Pinpoint the cell where the given text exists, returning its [X, Y] midpoint coordinate. 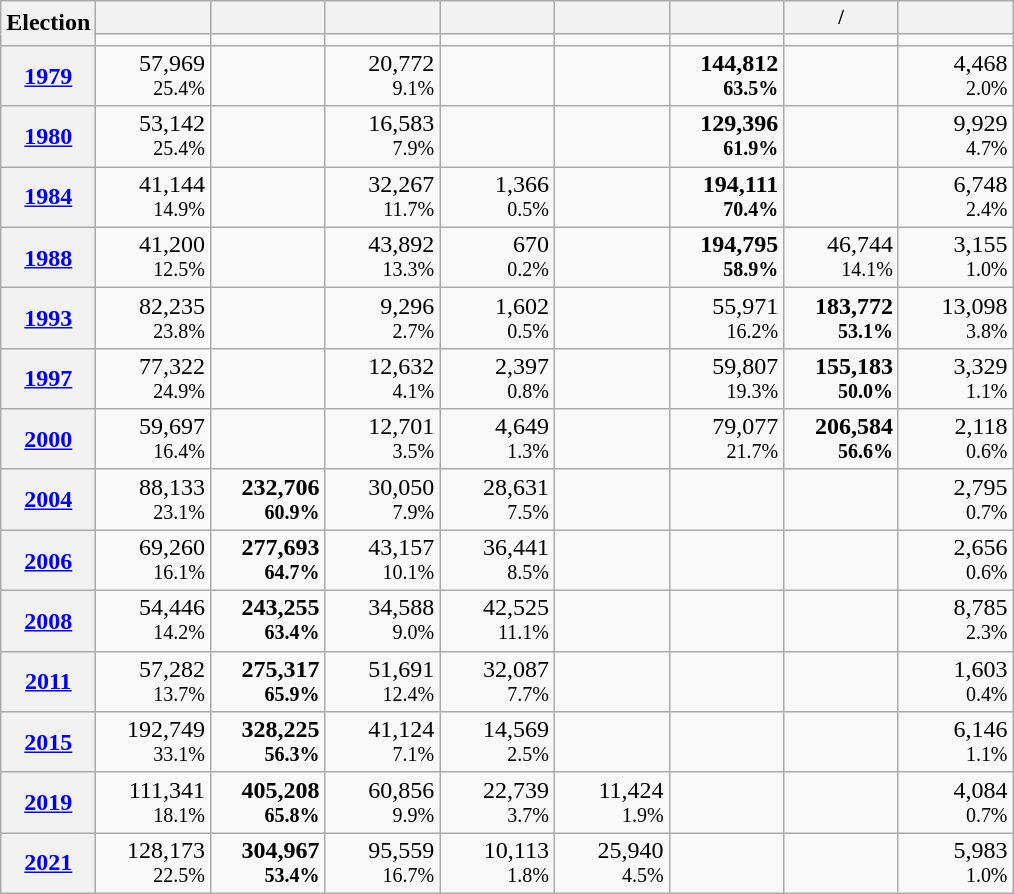
2004 [48, 500]
6700.2% [498, 258]
57,96925.4% [154, 76]
69,26016.1% [154, 560]
1,3660.5% [498, 198]
77,32224.9% [154, 378]
2008 [48, 622]
3,1551.0% [956, 258]
2,7950.7% [956, 500]
232,70660.9% [268, 500]
275,31765.9% [268, 682]
32,26711.7% [382, 198]
59,69716.4% [154, 440]
2,3970.8% [498, 378]
12,7013.5% [382, 440]
59,80719.3% [726, 378]
82,23523.8% [154, 318]
2,1180.6% [956, 440]
194,11170.4% [726, 198]
51,69112.4% [382, 682]
12,6324.1% [382, 378]
1979 [48, 76]
2021 [48, 864]
46,74414.1% [842, 258]
20,7729.1% [382, 76]
36,4418.5% [498, 560]
277,69364.7% [268, 560]
41,1247.1% [382, 742]
9,9294.7% [956, 136]
128,17322.5% [154, 864]
192,74933.1% [154, 742]
57,28213.7% [154, 682]
1,6030.4% [956, 682]
16,5837.9% [382, 136]
79,07721.7% [726, 440]
95,55916.7% [382, 864]
32,0877.7% [498, 682]
41,14414.9% [154, 198]
9,2962.7% [382, 318]
5,9831.0% [956, 864]
88,13323.1% [154, 500]
43,89213.3% [382, 258]
4,0840.7% [956, 802]
2019 [48, 802]
43,15710.1% [382, 560]
54,44614.2% [154, 622]
13,0983.8% [956, 318]
144,81263.5% [726, 76]
10,1131.8% [498, 864]
129,39661.9% [726, 136]
/ [842, 18]
2000 [48, 440]
1997 [48, 378]
60,8569.9% [382, 802]
34,5889.0% [382, 622]
304,96753.4% [268, 864]
2015 [48, 742]
1,6020.5% [498, 318]
53,14225.4% [154, 136]
1980 [48, 136]
1988 [48, 258]
155,18350.0% [842, 378]
243,25563.4% [268, 622]
194,79558.9% [726, 258]
11,4241.9% [612, 802]
25,9404.5% [612, 864]
4,6491.3% [498, 440]
405,20865.8% [268, 802]
8,7852.3% [956, 622]
328,22556.3% [268, 742]
2006 [48, 560]
2011 [48, 682]
14,5692.5% [498, 742]
4,4682.0% [956, 76]
183,77253.1% [842, 318]
3,3291.1% [956, 378]
1984 [48, 198]
28,6317.5% [498, 500]
41,20012.5% [154, 258]
22,7393.7% [498, 802]
6,1461.1% [956, 742]
30,0507.9% [382, 500]
6,7482.4% [956, 198]
42,52511.1% [498, 622]
Election [48, 24]
1993 [48, 318]
55,97116.2% [726, 318]
206,58456.6% [842, 440]
111,34118.1% [154, 802]
2,6560.6% [956, 560]
